Detect which cell encompasses the target text, then output its [X, Y] center coordinate. 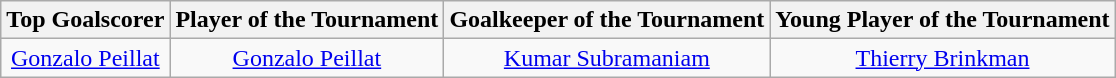
Kumar Subramaniam [607, 58]
Young Player of the Tournament [942, 20]
Player of the Tournament [307, 20]
Top Goalscorer [86, 20]
Goalkeeper of the Tournament [607, 20]
Thierry Brinkman [942, 58]
